Find where the given text appears and provide that cell's center as [X, Y] coordinate. 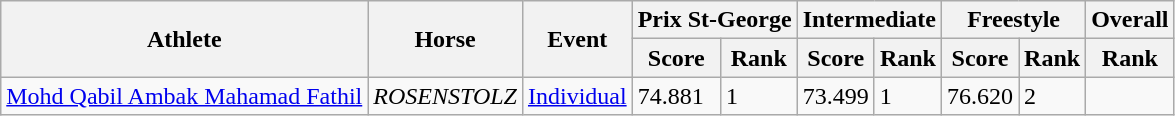
Freestyle [1014, 20]
73.499 [836, 96]
Individual [577, 96]
Overall [1130, 20]
Prix St-George [714, 20]
2 [1052, 96]
Event [577, 39]
74.881 [676, 96]
Intermediate [869, 20]
Horse [446, 39]
Athlete [184, 39]
ROSENSTOLZ [446, 96]
76.620 [980, 96]
Mohd Qabil Ambak Mahamad Fathil [184, 96]
